Return [x, y] of the center of cell containing provided text 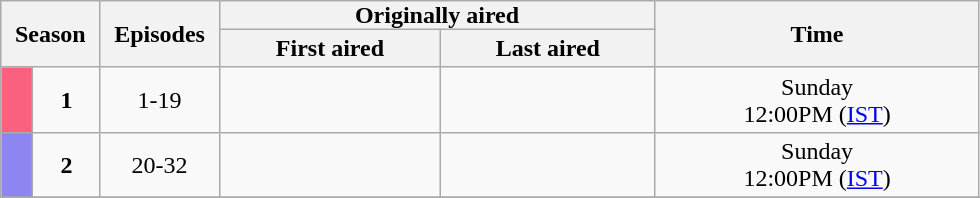
Episodes [160, 34]
Time [817, 34]
First aired [330, 48]
Season [50, 34]
20-32 [160, 164]
1 [66, 100]
1-19 [160, 100]
2 [66, 164]
Last aired [548, 48]
Originally aired [437, 15]
